Capture the cell that displays the provided text and extract its [X, Y] central coordinate. 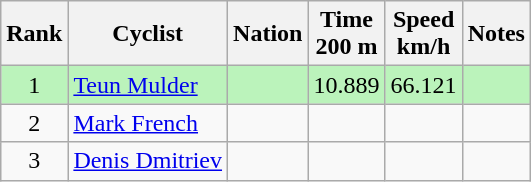
Rank [34, 34]
Notes [496, 34]
Mark French [148, 123]
10.889 [346, 85]
1 [34, 85]
Speedkm/h [424, 34]
2 [34, 123]
Time200 m [346, 34]
Denis Dmitriev [148, 161]
66.121 [424, 85]
Cyclist [148, 34]
3 [34, 161]
Nation [268, 34]
Teun Mulder [148, 85]
